Locate the cell with the specified text and output its [x, y] center coordinate. 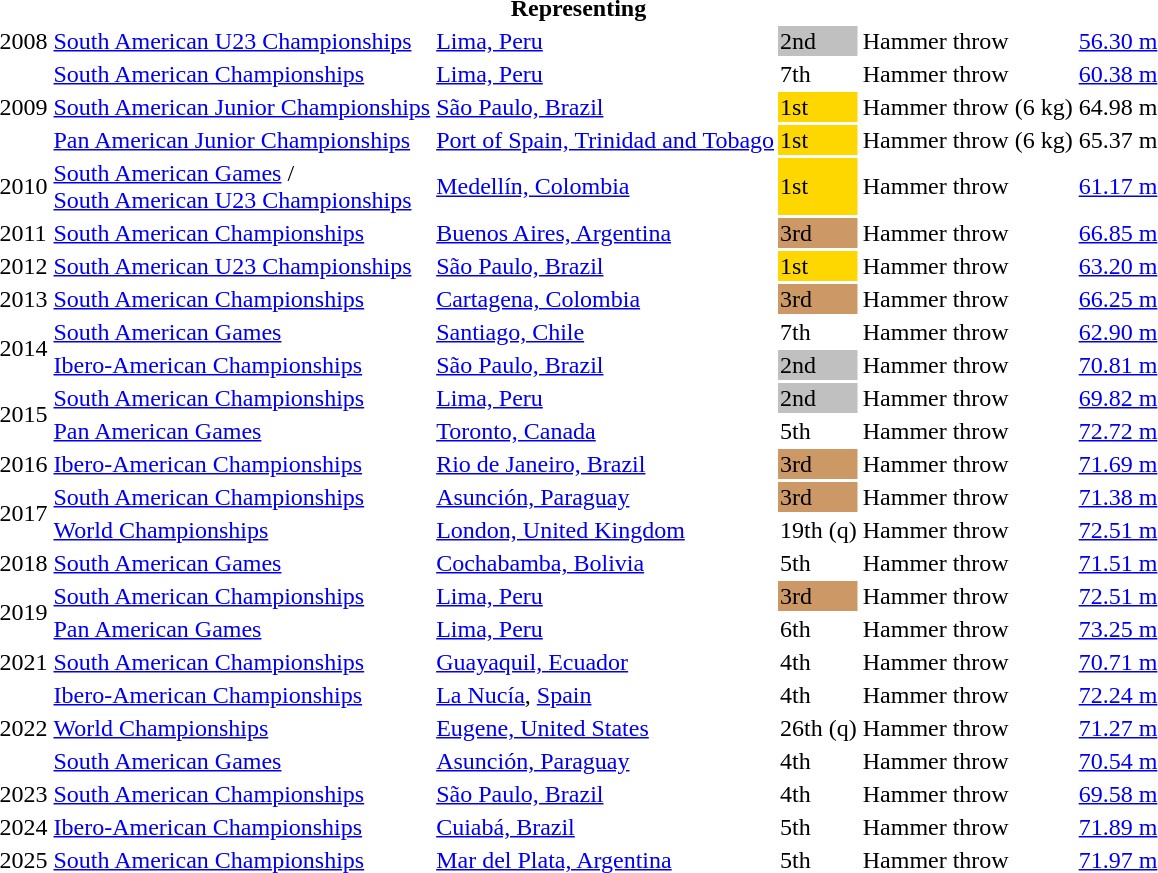
London, United Kingdom [606, 530]
South American Games /South American U23 Championships [242, 186]
6th [819, 629]
South American Junior Championships [242, 107]
19th (q) [819, 530]
26th (q) [819, 728]
Pan American Junior Championships [242, 140]
Port of Spain, Trinidad and Tobago [606, 140]
Rio de Janeiro, Brazil [606, 464]
Toronto, Canada [606, 431]
Cartagena, Colombia [606, 299]
Medellín, Colombia [606, 186]
Buenos Aires, Argentina [606, 233]
Guayaquil, Ecuador [606, 662]
Eugene, United States [606, 728]
Cuiabá, Brazil [606, 827]
La Nucía, Spain [606, 695]
Cochabamba, Bolivia [606, 563]
Santiago, Chile [606, 332]
